Identify which cell holds the provided text, then report its (x, y) central coordinate. 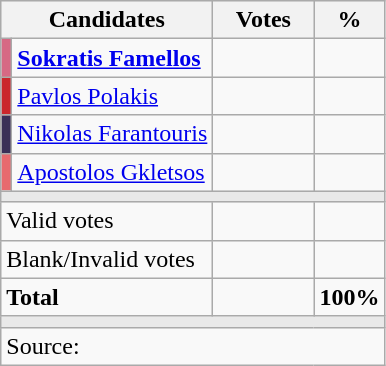
Votes (264, 20)
Pavlos Polakis (112, 96)
Sokratis Famellos (112, 58)
100% (350, 297)
Candidates (107, 20)
Apostolos Gkletsos (112, 172)
Blank/Invalid votes (107, 259)
% (350, 20)
Source: (193, 346)
Total (107, 297)
Valid votes (107, 221)
Nikolas Farantouris (112, 134)
